Return the (X, Y) coordinate for the center point of the cell that contains the specified text.  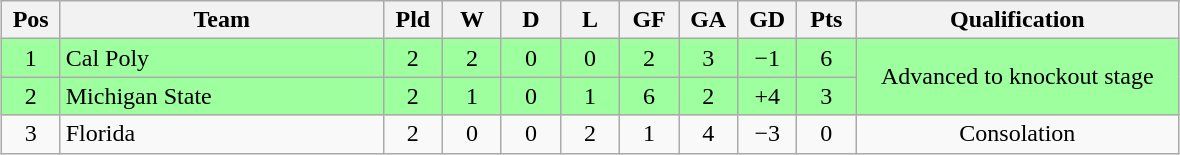
Pos (30, 20)
Pts (826, 20)
Michigan State (222, 96)
−3 (768, 134)
L (590, 20)
Advanced to knockout stage (1018, 77)
Florida (222, 134)
D (530, 20)
GF (650, 20)
GA (708, 20)
+4 (768, 96)
−1 (768, 58)
GD (768, 20)
Team (222, 20)
Qualification (1018, 20)
Pld (412, 20)
Cal Poly (222, 58)
W (472, 20)
4 (708, 134)
Consolation (1018, 134)
